Find where the given text appears and provide that cell's center as [X, Y] coordinate. 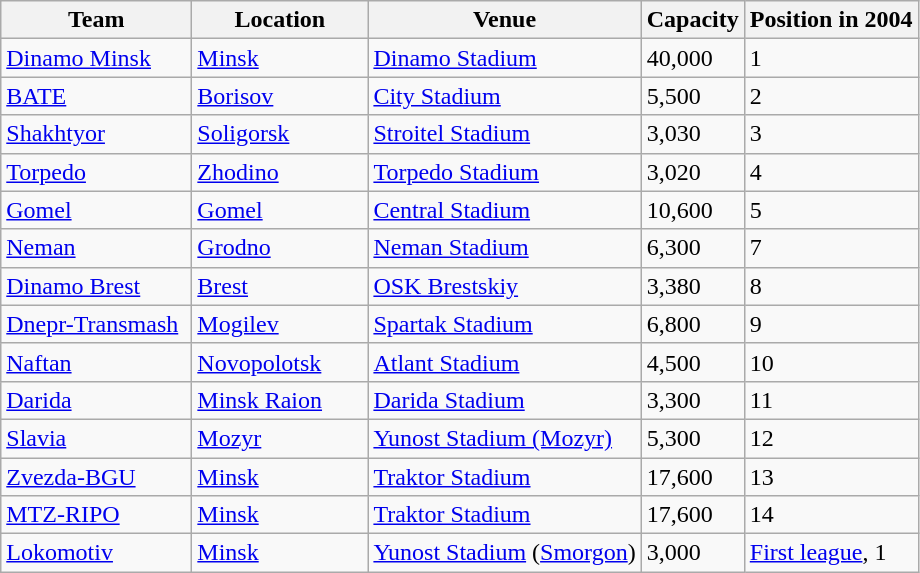
Yunost Stadium (Smorgon) [504, 553]
Darida [96, 400]
3,020 [692, 172]
1 [831, 58]
Minsk Raion [280, 400]
Novopolotsk [280, 362]
Yunost Stadium (Mozyr) [504, 438]
Position in 2004 [831, 20]
Atlant Stadium [504, 362]
10,600 [692, 210]
14 [831, 515]
OSK Brestskiy [504, 286]
5,500 [692, 96]
13 [831, 477]
12 [831, 438]
City Stadium [504, 96]
First league, 1 [831, 553]
Zvezda-BGU [96, 477]
Mogilev [280, 324]
Torpedo Stadium [504, 172]
Slavia [96, 438]
Borisov [280, 96]
10 [831, 362]
5 [831, 210]
Lokomotiv [96, 553]
Soligorsk [280, 134]
7 [831, 248]
Dinamo Minsk [96, 58]
Torpedo [96, 172]
Shakhtyor [96, 134]
3 [831, 134]
9 [831, 324]
Naftan [96, 362]
Neman [96, 248]
3,000 [692, 553]
Mozyr [280, 438]
2 [831, 96]
6,300 [692, 248]
Neman Stadium [504, 248]
11 [831, 400]
8 [831, 286]
40,000 [692, 58]
Location [280, 20]
Venue [504, 20]
MTZ-RIPO [96, 515]
Stroitel Stadium [504, 134]
Team [96, 20]
Grodno [280, 248]
Darida Stadium [504, 400]
Dinamo Stadium [504, 58]
BATE [96, 96]
4 [831, 172]
Dinamo Brest [96, 286]
4,500 [692, 362]
5,300 [692, 438]
3,030 [692, 134]
Spartak Stadium [504, 324]
Brest [280, 286]
6,800 [692, 324]
3,380 [692, 286]
Capacity [692, 20]
Central Stadium [504, 210]
3,300 [692, 400]
Dnepr-Transmash [96, 324]
Zhodino [280, 172]
